Provide the (x, y) coordinate of the cell's center where the given text is located.  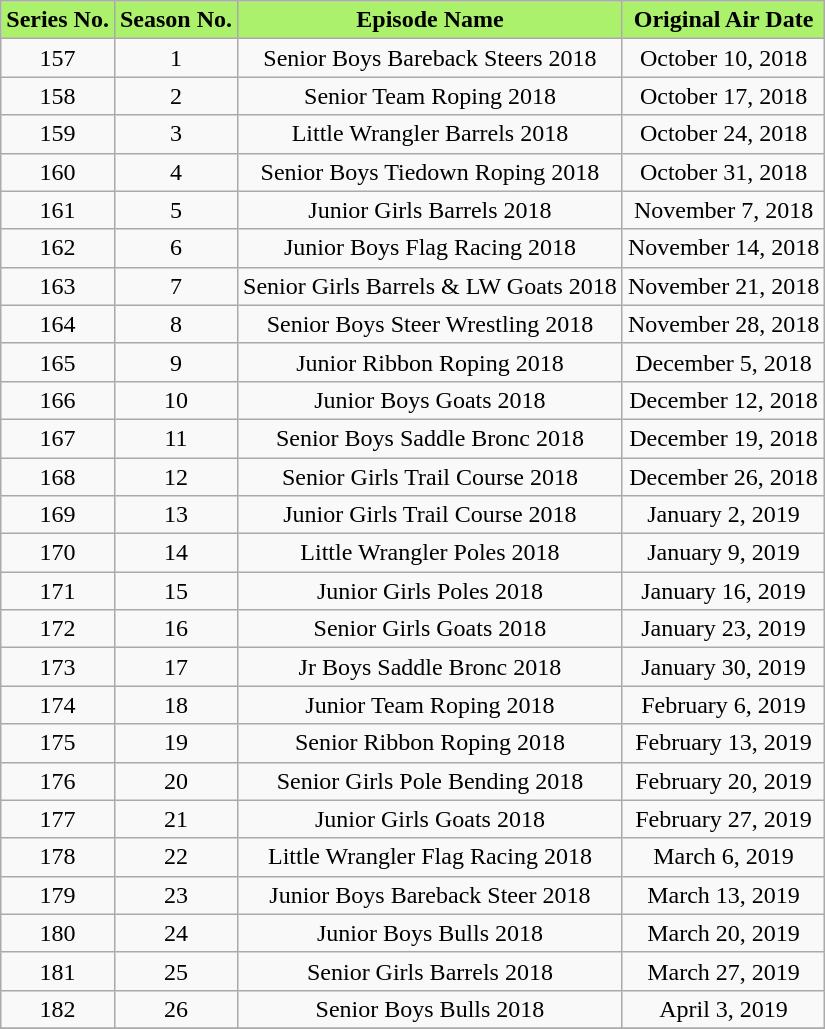
Season No. (176, 20)
164 (58, 324)
March 27, 2019 (723, 971)
173 (58, 667)
7 (176, 286)
167 (58, 438)
January 30, 2019 (723, 667)
March 20, 2019 (723, 933)
11 (176, 438)
23 (176, 895)
Senior Girls Trail Course 2018 (430, 477)
178 (58, 857)
5 (176, 210)
Junior Boys Bareback Steer 2018 (430, 895)
157 (58, 58)
16 (176, 629)
179 (58, 895)
Senior Team Roping 2018 (430, 96)
Episode Name (430, 20)
Senior Boys Saddle Bronc 2018 (430, 438)
October 24, 2018 (723, 134)
November 7, 2018 (723, 210)
158 (58, 96)
January 9, 2019 (723, 553)
166 (58, 400)
Senior Boys Steer Wrestling 2018 (430, 324)
176 (58, 781)
161 (58, 210)
December 12, 2018 (723, 400)
November 14, 2018 (723, 248)
3 (176, 134)
165 (58, 362)
159 (58, 134)
October 10, 2018 (723, 58)
December 5, 2018 (723, 362)
February 6, 2019 (723, 705)
April 3, 2019 (723, 1009)
172 (58, 629)
Senior Ribbon Roping 2018 (430, 743)
October 17, 2018 (723, 96)
Original Air Date (723, 20)
Junior Girls Trail Course 2018 (430, 515)
4 (176, 172)
24 (176, 933)
Little Wrangler Flag Racing 2018 (430, 857)
182 (58, 1009)
Senior Boys Bulls 2018 (430, 1009)
Junior Girls Goats 2018 (430, 819)
Junior Boys Goats 2018 (430, 400)
163 (58, 286)
Senior Boys Tiedown Roping 2018 (430, 172)
160 (58, 172)
February 20, 2019 (723, 781)
Senior Girls Goats 2018 (430, 629)
25 (176, 971)
December 26, 2018 (723, 477)
168 (58, 477)
Junior Team Roping 2018 (430, 705)
February 13, 2019 (723, 743)
13 (176, 515)
Junior Boys Flag Racing 2018 (430, 248)
March 13, 2019 (723, 895)
19 (176, 743)
18 (176, 705)
181 (58, 971)
180 (58, 933)
Senior Girls Barrels 2018 (430, 971)
January 23, 2019 (723, 629)
Little Wrangler Poles 2018 (430, 553)
2 (176, 96)
November 28, 2018 (723, 324)
162 (58, 248)
10 (176, 400)
12 (176, 477)
175 (58, 743)
Little Wrangler Barrels 2018 (430, 134)
169 (58, 515)
17 (176, 667)
October 31, 2018 (723, 172)
Senior Girls Pole Bending 2018 (430, 781)
177 (58, 819)
14 (176, 553)
November 21, 2018 (723, 286)
Junior Boys Bulls 2018 (430, 933)
February 27, 2019 (723, 819)
January 2, 2019 (723, 515)
Jr Boys Saddle Bronc 2018 (430, 667)
21 (176, 819)
170 (58, 553)
Junior Girls Poles 2018 (430, 591)
171 (58, 591)
9 (176, 362)
26 (176, 1009)
8 (176, 324)
1 (176, 58)
Junior Girls Barrels 2018 (430, 210)
22 (176, 857)
6 (176, 248)
Senior Girls Barrels & LW Goats 2018 (430, 286)
Junior Ribbon Roping 2018 (430, 362)
Senior Boys Bareback Steers 2018 (430, 58)
Series No. (58, 20)
20 (176, 781)
January 16, 2019 (723, 591)
174 (58, 705)
March 6, 2019 (723, 857)
December 19, 2018 (723, 438)
15 (176, 591)
